Search for the cell housing the specified text and yield its [x, y] center coordinate. 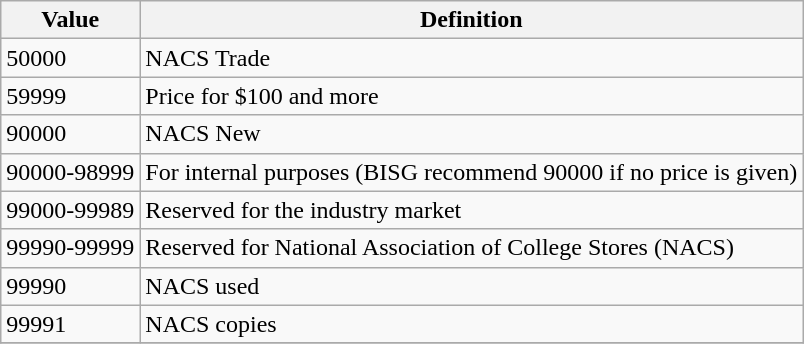
Value [70, 20]
59999 [70, 96]
NACS copies [472, 324]
Reserved for National Association of College Stores (NACS) [472, 248]
For internal purposes (BISG recommend 90000 if no price is given) [472, 172]
Reserved for the industry market [472, 210]
Price for $100 and more [472, 96]
99991 [70, 324]
99000-99989 [70, 210]
NACS used [472, 286]
NACS Trade [472, 58]
99990 [70, 286]
NACS New [472, 134]
99990-99999 [70, 248]
50000 [70, 58]
90000-98999 [70, 172]
90000 [70, 134]
Definition [472, 20]
